Pinpoint the cell where the given text exists, returning its [x, y] midpoint coordinate. 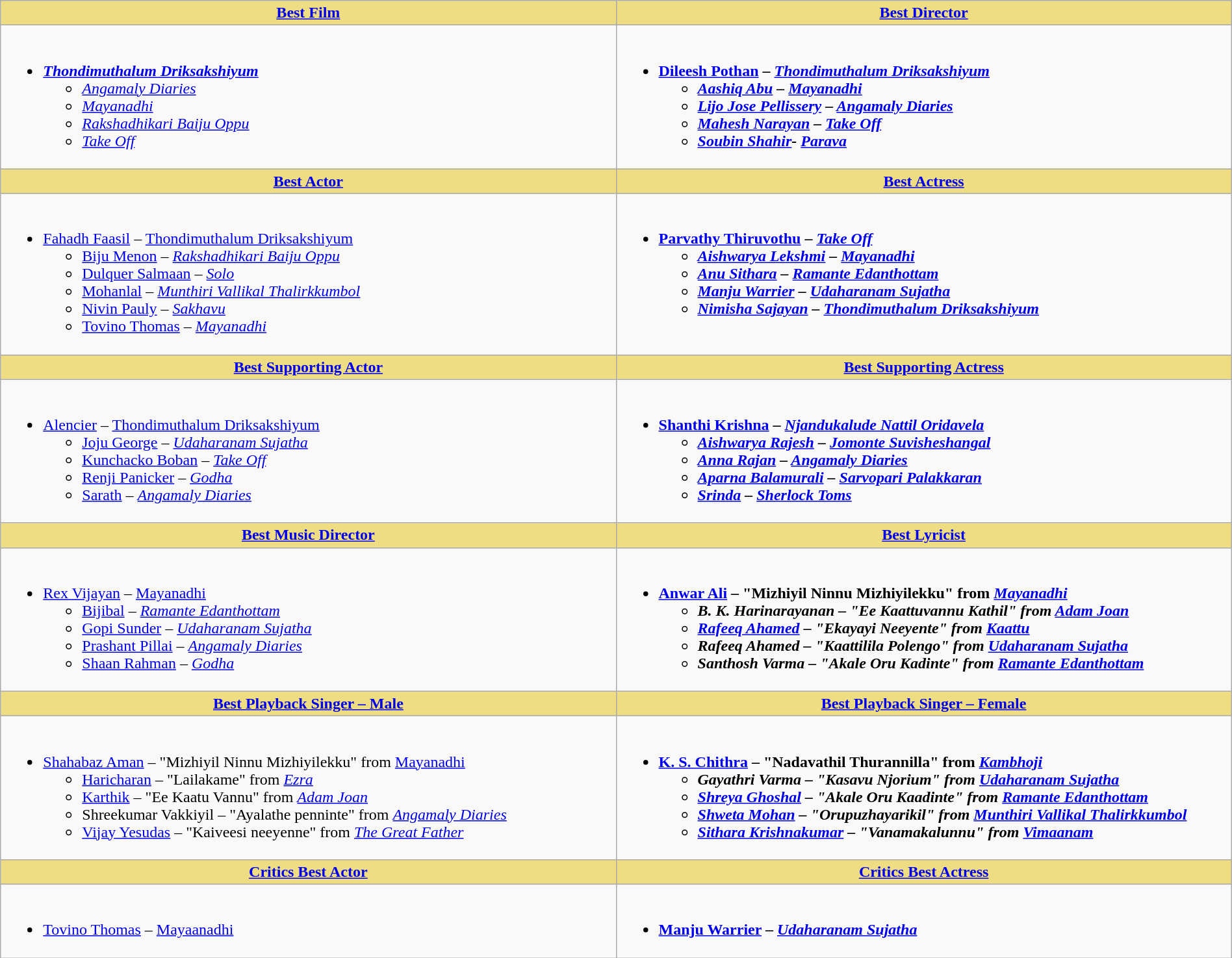
Alencier – Thondimuthalum DriksakshiyumJoju George – Udaharanam SujathaKunchacko Boban – Take OffRenji Panicker – GodhaSarath – Angamaly Diaries [308, 451]
Best Lyricist [924, 535]
Manju Warrier – Udaharanam Sujatha [924, 921]
Best Playback Singer – Male [308, 703]
Thondimuthalum DriksakshiyumAngamaly DiariesMayanadhiRakshadhikari Baiju OppuTake Off [308, 97]
Best Director [924, 13]
Best Playback Singer – Female [924, 703]
Critics Best Actress [924, 872]
Best Film [308, 13]
Best Actress [924, 181]
Best Music Director [308, 535]
Best Actor [308, 181]
Critics Best Actor [308, 872]
Rex Vijayan – MayanadhiBijibal – Ramante EdanthottamGopi Sunder – Udaharanam SujathaPrashant Pillai – Angamaly DiariesShaan Rahman – Godha [308, 620]
Best Supporting Actress [924, 367]
Tovino Thomas – Mayaanadhi [308, 921]
Best Supporting Actor [308, 367]
